Return (X, Y) of the center of cell containing provided text 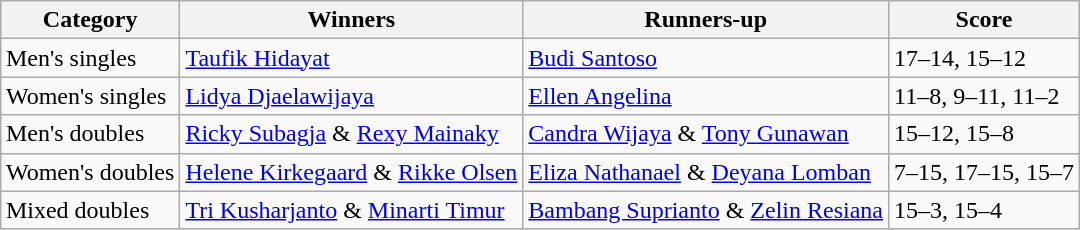
Budi Santoso (706, 58)
Helene Kirkegaard & Rikke Olsen (352, 172)
15–12, 15–8 (984, 134)
Runners-up (706, 20)
7–15, 17–15, 15–7 (984, 172)
Women's singles (90, 96)
17–14, 15–12 (984, 58)
Score (984, 20)
Women's doubles (90, 172)
Ricky Subagja & Rexy Mainaky (352, 134)
Lidya Djaelawijaya (352, 96)
Men's singles (90, 58)
Winners (352, 20)
Men's doubles (90, 134)
Bambang Suprianto & Zelin Resiana (706, 210)
Ellen Angelina (706, 96)
15–3, 15–4 (984, 210)
11–8, 9–11, 11–2 (984, 96)
Category (90, 20)
Taufik Hidayat (352, 58)
Candra Wijaya & Tony Gunawan (706, 134)
Eliza Nathanael & Deyana Lomban (706, 172)
Mixed doubles (90, 210)
Tri Kusharjanto & Minarti Timur (352, 210)
